Output the (x, y) coordinate of the center of the cell containing the given text.  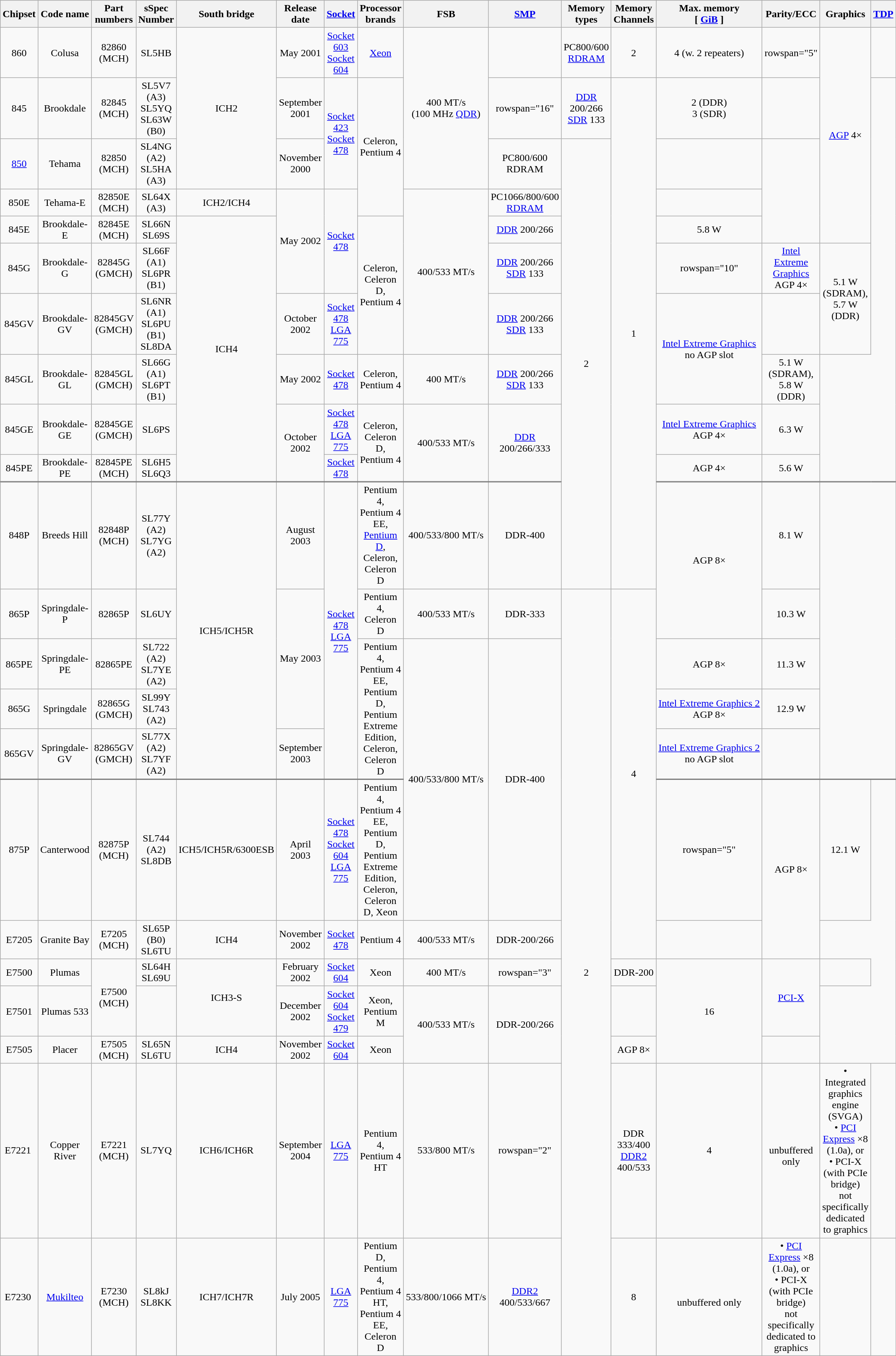
SL77Y (A2)SL7YG (A2) (156, 535)
DDR-333 (525, 614)
865GV (19, 754)
Socket 603 Socket 604 (340, 53)
E7500 (MCH) (114, 998)
August 2003 (301, 535)
ICH5/ICH5R (226, 631)
ICH3-S (226, 998)
865G (19, 709)
SL722 (A2)SL7YE (A2) (156, 664)
845GL (19, 379)
SL7YQ (156, 1151)
1 (634, 333)
82875P (MCH) (114, 850)
November 2000 (301, 164)
82845PE (MCH) (114, 468)
May 2001 (301, 53)
• PCI Express ×8 (1.0a), or• PCI-X (with PCIe bridge)not specifically dedicated to graphics (791, 1296)
12.9 W (791, 709)
Brookdale-GL (65, 379)
82845 (MCH) (114, 108)
2 (DDR)3 (SDR) (709, 108)
845PE (19, 468)
Pentium D,Pentium 4, Pentium 4 HT, Pentium 4 EE, Celeron D (380, 1296)
E7205 (19, 940)
SL66NSL69S (156, 230)
Chipset (19, 14)
850 (19, 164)
Springdale-P (65, 614)
845E (19, 230)
SL8kJSL8KK (156, 1296)
82865G (GMCH) (114, 709)
DDR-200 (634, 973)
12.1 W (845, 850)
Socket 423Socket 478 (340, 133)
TDP (883, 14)
September 2003 (301, 754)
SL5HB (156, 53)
Mukilteo (65, 1296)
PC1066/800/600 RDRAM (525, 202)
SL4NG (A2)SL5HA (A3) (156, 164)
ICH6/ICH6R (226, 1151)
SL64HSL69U (156, 973)
September 2004 (301, 1151)
rowspan="3" (525, 973)
December 2002 (301, 1011)
SL6PS (156, 429)
May 2003 (301, 658)
Graphics (845, 14)
ICH7/ICH7R (226, 1296)
Memory Channels (634, 14)
Springdale-PE (65, 664)
Springdale-GV (65, 754)
E7230 (19, 1296)
E7221 (19, 1151)
Plumas 533 (65, 1011)
5.1 W (SDRAM),5.7 W (DDR) (845, 299)
SL99YSL743 (A2) (156, 709)
82845E (MCH) (114, 230)
8 (634, 1296)
5.1 W (SDRAM),5.8 W (DDR) (791, 379)
Intel Extreme Graphics 2AGP 8× (709, 709)
E7205 (MCH) (114, 940)
SL744 (A2)SL8DB (156, 850)
Pentium 4, Pentium 4 EE, Pentium D,Pentium Extreme Edition, Celeron,Celeron D, Xeon (380, 850)
875P (19, 850)
Plumas (65, 973)
Brookdale-GE (65, 429)
South bridge (226, 14)
Brookdale-GV (65, 324)
8.1 W (791, 535)
82865GV (GMCH) (114, 754)
865PE (19, 664)
ICH2/ICH4 (226, 202)
E7505 (MCH) (114, 1050)
DDR 200/266 (525, 230)
Code name (65, 14)
82845GV (GMCH) (114, 324)
E7505 (19, 1050)
5.8 W (709, 230)
Brookdale (65, 108)
82848P (MCH) (114, 535)
845GE (19, 429)
DDR 200/266/333 (525, 443)
• Integrated graphics engine (SVGA)• PCI Express ×8 (1.0a), or• PCI-X (with PCIe bridge)not specifically dedicated to graphics (845, 1151)
Tehama (65, 164)
E7501 (19, 1011)
SL64X (A3) (156, 202)
865P (19, 614)
Pentium 4, Pentium 4 HT (380, 1151)
Tehama-E (65, 202)
400 MT/s(100 MHz QDR) (446, 108)
5.6 W (791, 468)
Intel Extreme Graphics 2no AGP slot (709, 754)
SL65P (B0)SL6TU (156, 940)
SL66F (A1)SL6PR (B1) (156, 268)
July 2005 (301, 1296)
SMP (525, 14)
SL66G (A1)SL6PT (B1) (156, 379)
February 2002 (301, 973)
rowspan="16" (525, 108)
Pentium 4, Pentium 4 EE, Pentium D,Celeron, Celeron D (380, 535)
rowspan="2" (525, 1151)
ICH2 (226, 108)
Springdale (65, 709)
DDR2 400/533/667 (525, 1296)
Pentium 4 (380, 940)
82865PE (114, 664)
SL6H5SL6Q3 (156, 468)
DDR 333/400DDR2 400/533 (634, 1151)
845 (19, 108)
Pentium 4, Pentium 4 EE, Pentium D,Pentium Extreme Edition, Celeron,Celeron D (380, 709)
82850E (MCH) (114, 202)
September 2001 (301, 108)
Copper River (65, 1151)
FSB (446, 14)
82845GL (GMCH) (114, 379)
E7221 (MCH) (114, 1151)
6.3 W (791, 429)
Breeds Hill (65, 535)
10.3 W (791, 614)
E7500 (19, 973)
16 (709, 1011)
82845G (GMCH) (114, 268)
SL6NR (A1)SL6PU (B1)SL8DA (156, 324)
rowspan="10" (709, 268)
845G (19, 268)
850E (19, 202)
533/800/1066 MT/s (446, 1296)
11.3 W (791, 664)
860 (19, 53)
Canterwood (65, 850)
Part numbers (114, 14)
Brookdale-G (65, 268)
Xeon, Pentium M (380, 1011)
Placer (65, 1050)
PCI-X (791, 998)
82865P (114, 614)
Granite Bay (65, 940)
Brookdale-PE (65, 468)
ICH5/ICH5R/6300ESB (226, 850)
Intel Extreme Graphicsno AGP slot (709, 349)
Colusa (65, 53)
845GV (19, 324)
sSpec Number (156, 14)
SL65NSL6TU (156, 1050)
Max. memory[ GiB ] (709, 14)
SL5V7 (A3)SL5YQSL63W (B0) (156, 108)
SL6UY (156, 614)
Socket 478Socket 604LGA 775 (340, 850)
848P (19, 535)
Memory types (586, 14)
Socket (340, 14)
Processor brands (380, 14)
4 (w. 2 repeaters) (709, 53)
533/800 MT/s (446, 1151)
82850 (MCH) (114, 164)
SL77X (A2)SL7YF (A2) (156, 754)
Brookdale-E (65, 230)
E7230 (MCH) (114, 1296)
April 2003 (301, 850)
Pentium 4, Celeron D (380, 614)
82845GE (GMCH) (114, 429)
Parity/ECC (791, 14)
Socket 604Socket 479 (340, 1011)
Release date (301, 14)
82860 (MCH) (114, 53)
